Determine the [x, y] coordinate at the center of the cell enclosing the given text.  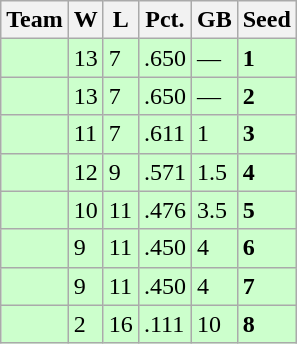
.571 [164, 172]
1.5 [214, 172]
12 [86, 172]
.111 [164, 324]
GB [214, 20]
W [86, 20]
Team [35, 20]
Pct. [164, 20]
3.5 [214, 210]
Seed [266, 20]
L [120, 20]
3 [266, 134]
6 [266, 248]
5 [266, 210]
8 [266, 324]
16 [120, 324]
.611 [164, 134]
.476 [164, 210]
